Extract the [x, y] coordinate from the center of the cell holding the provided text.  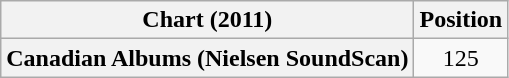
Position [461, 20]
125 [461, 58]
Canadian Albums (Nielsen SoundScan) [208, 58]
Chart (2011) [208, 20]
